Determine the [x, y] coordinate at the center of the cell enclosing the given text.  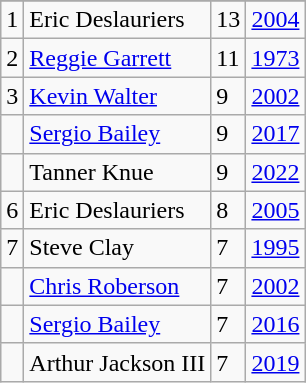
3 [12, 96]
Kevin Walter [118, 96]
8 [228, 210]
1 [12, 20]
6 [12, 210]
11 [228, 58]
Steve Clay [118, 248]
2017 [276, 134]
13 [228, 20]
2022 [276, 172]
2004 [276, 20]
Arthur Jackson III [118, 362]
1995 [276, 248]
2 [12, 58]
2016 [276, 324]
2019 [276, 362]
Chris Roberson [118, 286]
2005 [276, 210]
1973 [276, 58]
Tanner Knue [118, 172]
Reggie Garrett [118, 58]
